Return (X, Y) of the center of cell containing provided text 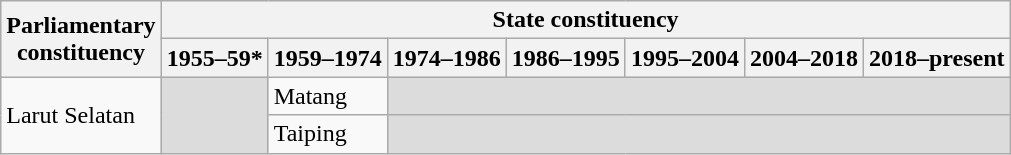
Parliamentaryconstituency (81, 39)
1959–1974 (328, 58)
1986–1995 (566, 58)
1974–1986 (446, 58)
Taiping (328, 134)
State constituency (586, 20)
1955–59* (214, 58)
2004–2018 (804, 58)
Matang (328, 96)
1995–2004 (684, 58)
Larut Selatan (81, 115)
2018–present (936, 58)
